Return (x, y) of the center of cell containing provided text 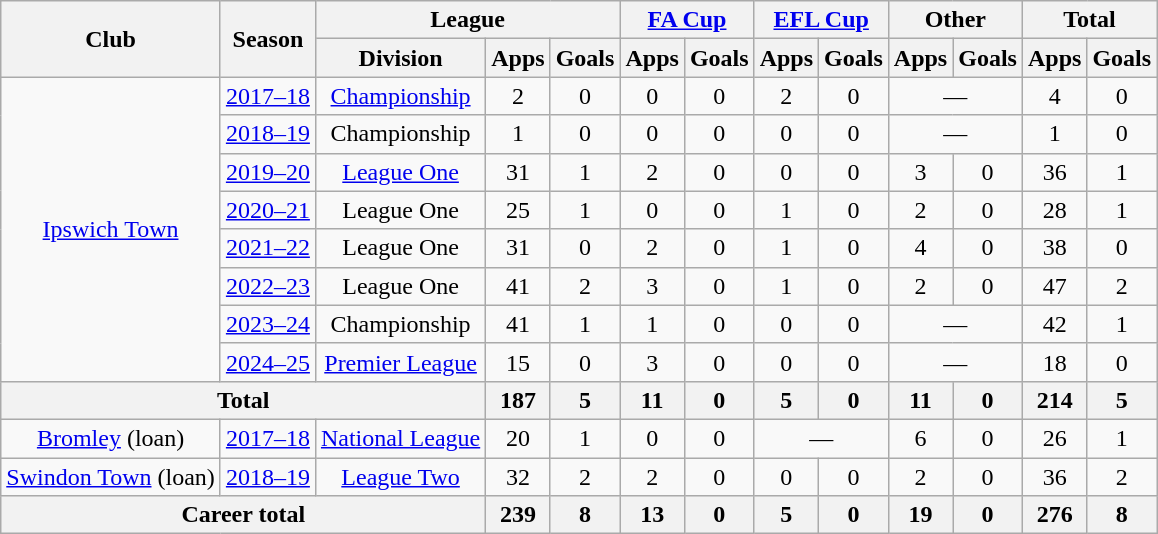
26 (1054, 438)
Swindon Town (loan) (111, 477)
Other (955, 20)
20 (518, 438)
FA Cup (687, 20)
214 (1054, 400)
187 (518, 400)
Club (111, 39)
25 (518, 210)
28 (1054, 210)
18 (1054, 362)
15 (518, 362)
47 (1054, 286)
6 (920, 438)
239 (518, 515)
Division (400, 58)
League (467, 20)
Bromley (loan) (111, 438)
National League (400, 438)
2024–25 (268, 362)
42 (1054, 324)
2022–23 (268, 286)
Ipswich Town (111, 229)
League Two (400, 477)
2021–22 (268, 248)
Premier League (400, 362)
Career total (244, 515)
19 (920, 515)
13 (652, 515)
38 (1054, 248)
2020–21 (268, 210)
2023–24 (268, 324)
32 (518, 477)
2019–20 (268, 172)
EFL Cup (821, 20)
276 (1054, 515)
Season (268, 39)
